Identify which cell holds the provided text, then report its (X, Y) central coordinate. 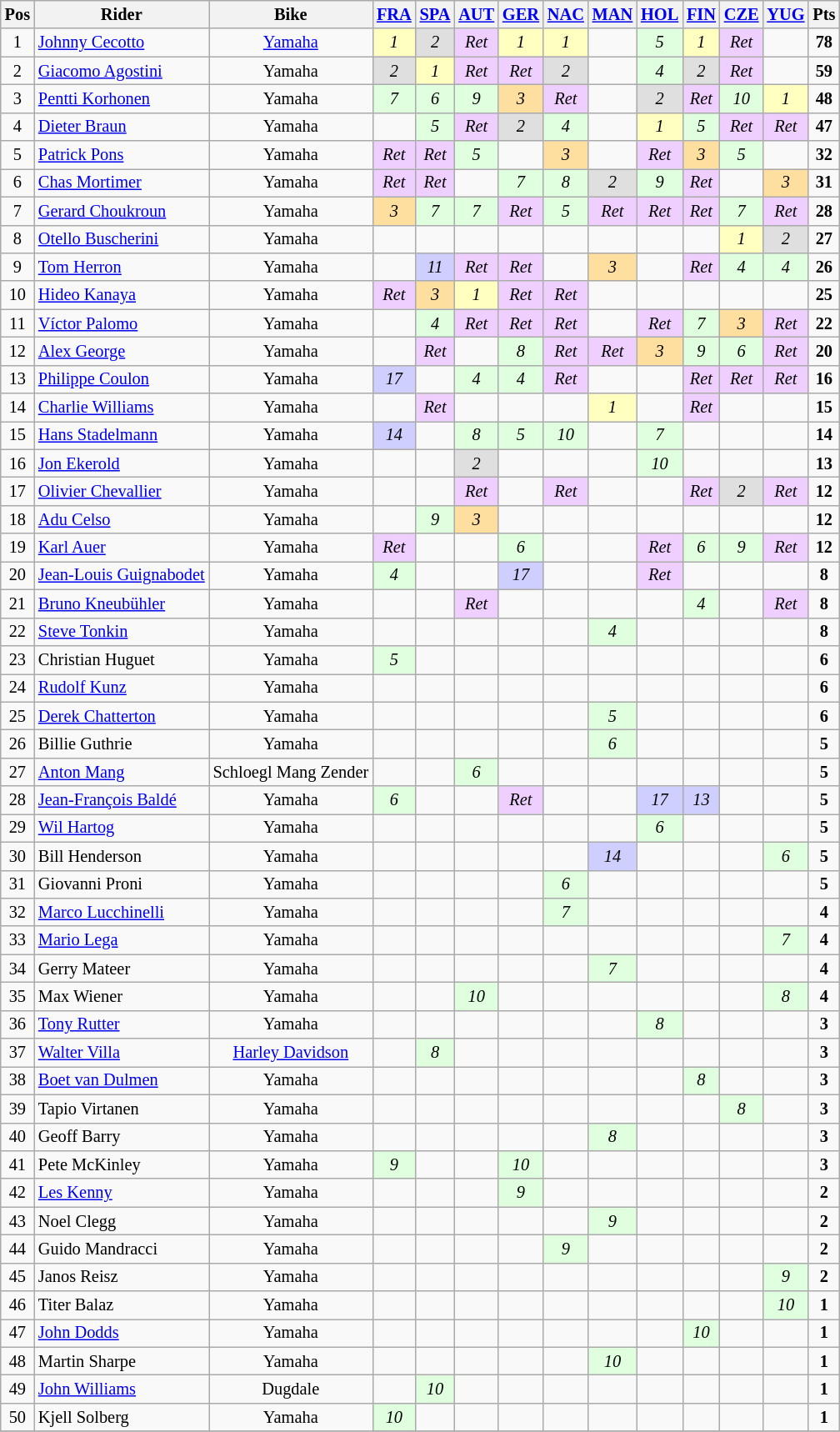
Adu Celso (122, 519)
Les Kenny (122, 1193)
46 (17, 1305)
Geoff Barry (122, 1137)
MAN (612, 14)
Gerry Mateer (122, 969)
Chas Mortimer (122, 183)
Giovanni Proni (122, 884)
Olivier Chevallier (122, 491)
FIN (702, 14)
43 (17, 1221)
41 (17, 1164)
Pete McKinley (122, 1164)
SPA (435, 14)
Patrick Pons (122, 155)
Noel Clegg (122, 1221)
33 (17, 940)
Wil Hartog (122, 828)
Billie Guthrie (122, 744)
39 (17, 1109)
Jean-Louis Guignabodet (122, 575)
Charlie Williams (122, 408)
35 (17, 996)
Jean-François Baldé (122, 800)
29 (17, 828)
Rider (122, 14)
AUT (477, 14)
Anton Mang (122, 772)
John Dodds (122, 1333)
78 (823, 43)
36 (17, 1024)
Rudolf Kunz (122, 688)
Marco Lucchinelli (122, 912)
Harley Davidson (292, 1053)
Bruno Kneubühler (122, 603)
John Williams (122, 1389)
Tapio Virtanen (122, 1109)
Kjell Solberg (122, 1417)
Hans Stadelmann (122, 435)
44 (17, 1249)
Karl Auer (122, 548)
Víctor Palomo (122, 323)
Tom Herron (122, 267)
21 (17, 603)
Martin Sharpe (122, 1361)
40 (17, 1137)
GER (521, 14)
42 (17, 1193)
YUG (785, 14)
Pentti Korhonen (122, 98)
34 (17, 969)
50 (17, 1417)
Tony Rutter (122, 1024)
Giacomo Agostini (122, 71)
Derek Chatterton (122, 716)
24 (17, 688)
Alex George (122, 351)
Janos Reisz (122, 1277)
Mario Lega (122, 940)
Dieter Braun (122, 127)
CZE (742, 14)
Boet van Dulmen (122, 1080)
Philippe Coulon (122, 379)
18 (17, 519)
Dugdale (292, 1389)
Walter Villa (122, 1053)
Max Wiener (122, 996)
Pts (823, 14)
Titer Balaz (122, 1305)
Hideo Kanaya (122, 295)
19 (17, 548)
30 (17, 856)
Jon Ekerold (122, 463)
Pos (17, 14)
45 (17, 1277)
49 (17, 1389)
Gerard Choukroun (122, 211)
Guido Mandracci (122, 1249)
23 (17, 659)
Christian Huguet (122, 659)
HOL (660, 14)
38 (17, 1080)
Schloegl Mang Zender (292, 772)
Otello Buscherini (122, 239)
37 (17, 1053)
Bill Henderson (122, 856)
59 (823, 71)
Johnny Cecotto (122, 43)
Bike (292, 14)
NAC (566, 14)
Steve Tonkin (122, 632)
FRA (394, 14)
